Return [x, y] of the center of cell containing provided text 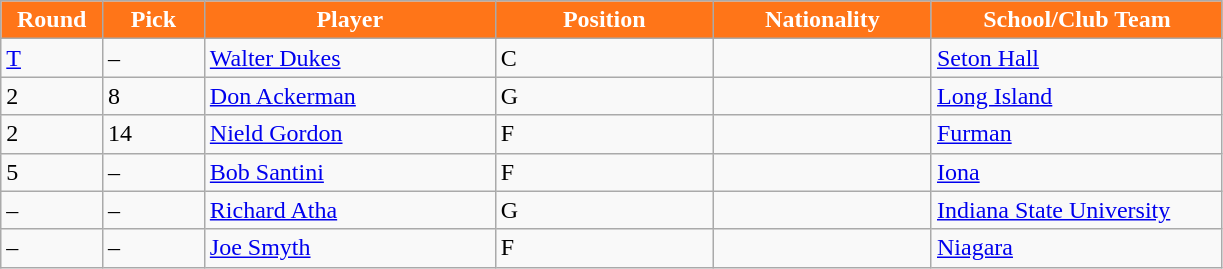
Joe Smyth [350, 248]
T [52, 58]
Indiana State University [1076, 210]
Niagara [1076, 248]
Don Ackerman [350, 96]
8 [154, 96]
Pick [154, 20]
Walter Dukes [350, 58]
Furman [1076, 134]
5 [52, 172]
Iona [1076, 172]
Position [604, 20]
Bob Santini [350, 172]
14 [154, 134]
School/Club Team [1076, 20]
Richard Atha [350, 210]
Round [52, 20]
Seton Hall [1076, 58]
Nationality [822, 20]
C [604, 58]
Long Island [1076, 96]
Player [350, 20]
Nield Gordon [350, 134]
